Capture the cell that displays the provided text and extract its (x, y) central coordinate. 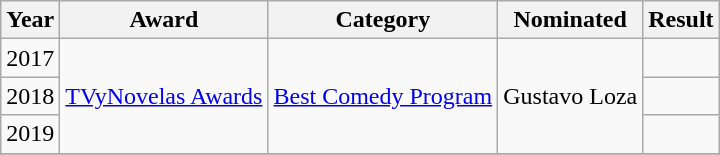
2019 (30, 134)
Result (681, 20)
Award (164, 20)
Year (30, 20)
Nominated (570, 20)
Category (383, 20)
2018 (30, 96)
2017 (30, 58)
Best Comedy Program (383, 96)
Gustavo Loza (570, 96)
TVyNovelas Awards (164, 96)
